Pinpoint the cell where the given text exists, returning its [x, y] midpoint coordinate. 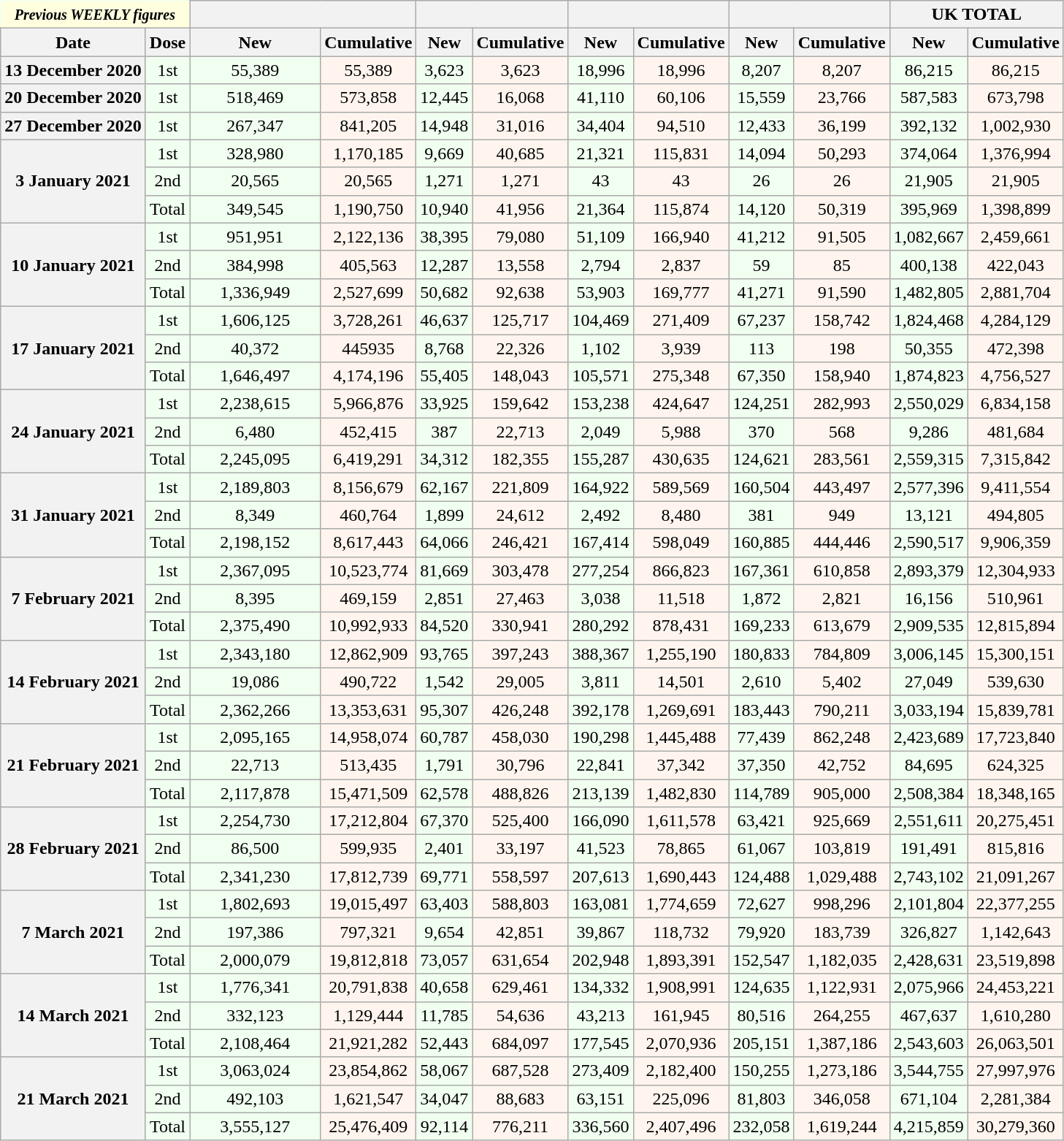
39,867 [600, 932]
2,508,384 [929, 793]
510,961 [1015, 598]
518,469 [256, 98]
2,117,878 [256, 793]
280,292 [600, 626]
2,198,152 [256, 543]
467,637 [929, 1015]
1,646,497 [256, 376]
349,545 [256, 209]
85 [841, 264]
1,774,659 [681, 904]
17 January 2021 [73, 348]
19,812,818 [368, 960]
3,811 [600, 682]
392,178 [600, 709]
158,940 [841, 376]
2,459,661 [1015, 237]
384,998 [256, 264]
124,251 [761, 404]
190,298 [600, 737]
24,612 [520, 515]
452,415 [368, 432]
51,109 [600, 237]
169,233 [761, 626]
92,638 [520, 292]
525,400 [520, 821]
797,321 [368, 932]
159,642 [520, 404]
29,005 [520, 682]
205,151 [761, 1043]
2,909,535 [929, 626]
166,090 [600, 821]
6,480 [256, 432]
2,095,165 [256, 737]
50,319 [841, 209]
24,453,221 [1015, 988]
207,613 [600, 877]
62,578 [444, 793]
271,409 [681, 320]
232,058 [761, 1126]
20 December 2020 [73, 98]
118,732 [681, 932]
166,940 [681, 237]
558,597 [520, 877]
2,893,379 [929, 570]
158,742 [841, 320]
63,151 [600, 1099]
277,254 [600, 570]
58,067 [444, 1071]
949 [841, 515]
163,081 [600, 904]
63,421 [761, 821]
15,839,781 [1015, 709]
841,205 [368, 126]
43,213 [600, 1015]
2,189,803 [256, 487]
1,542 [444, 682]
19,015,497 [368, 904]
14,120 [761, 209]
40,658 [444, 988]
587,583 [929, 98]
221,809 [520, 487]
198 [841, 348]
42,752 [841, 765]
460,764 [368, 515]
34,047 [444, 1099]
202,948 [600, 960]
15,300,151 [1015, 654]
153,238 [600, 404]
33,197 [520, 849]
2,375,490 [256, 626]
513,435 [368, 765]
1,269,691 [681, 709]
14,501 [681, 682]
UK TOTAL [976, 15]
60,787 [444, 737]
124,621 [761, 459]
2,101,804 [929, 904]
9,286 [929, 432]
2,590,517 [929, 543]
2,362,266 [256, 709]
246,421 [520, 543]
488,826 [520, 793]
124,488 [761, 877]
225,096 [681, 1099]
152,547 [761, 960]
62,167 [444, 487]
10,523,774 [368, 570]
3,939 [681, 348]
492,103 [256, 1099]
115,874 [681, 209]
88,683 [520, 1099]
17,723,840 [1015, 737]
60,106 [681, 98]
1,899 [444, 515]
1,002,930 [1015, 126]
54,636 [520, 1015]
34,312 [444, 459]
167,414 [600, 543]
81,803 [761, 1099]
481,684 [1015, 432]
2,245,095 [256, 459]
40,372 [256, 348]
9,654 [444, 932]
1,791 [444, 765]
37,342 [681, 765]
8,480 [681, 515]
862,248 [841, 737]
10,940 [444, 209]
79,080 [520, 237]
381 [761, 515]
9,906,359 [1015, 543]
12,445 [444, 98]
8,768 [444, 348]
336,560 [600, 1126]
24 January 2021 [73, 432]
388,367 [600, 654]
73,057 [444, 960]
86,500 [256, 849]
8,156,679 [368, 487]
392,132 [929, 126]
2,610 [761, 682]
124,635 [761, 988]
93,765 [444, 654]
115,831 [681, 153]
41,523 [600, 849]
6,419,291 [368, 459]
4,215,859 [929, 1126]
3,006,145 [929, 654]
5,402 [841, 682]
613,679 [841, 626]
2,527,699 [368, 292]
53,903 [600, 292]
22,377,255 [1015, 904]
41,212 [761, 237]
1,776,341 [256, 988]
1,482,805 [929, 292]
30,796 [520, 765]
430,635 [681, 459]
1,690,443 [681, 877]
3,728,261 [368, 320]
91,505 [841, 237]
1,619,244 [841, 1126]
27,997,976 [1015, 1071]
2,108,464 [256, 1043]
10,992,933 [368, 626]
10 January 2021 [73, 264]
3,033,194 [929, 709]
7,315,842 [1015, 459]
1,129,444 [368, 1015]
275,348 [681, 376]
177,545 [600, 1043]
1,336,949 [256, 292]
21,364 [600, 209]
22,841 [600, 765]
2,281,384 [1015, 1099]
3 January 2021 [73, 181]
3,038 [600, 598]
12,304,933 [1015, 570]
9,669 [444, 153]
46,637 [444, 320]
17,212,804 [368, 821]
84,520 [444, 626]
95,307 [444, 709]
1,122,931 [841, 988]
776,211 [520, 1126]
790,211 [841, 709]
197,386 [256, 932]
11,518 [681, 598]
2,343,180 [256, 654]
12,433 [761, 126]
374,064 [929, 153]
155,287 [600, 459]
167,361 [761, 570]
26,063,501 [1015, 1043]
1,482,830 [681, 793]
445935 [368, 348]
1,387,186 [841, 1043]
2,401 [444, 849]
2,428,631 [929, 960]
3,544,755 [929, 1071]
7 March 2021 [73, 932]
424,647 [681, 404]
1,610,280 [1015, 1015]
387 [444, 432]
160,885 [761, 543]
866,823 [681, 570]
34,404 [600, 126]
599,935 [368, 849]
50,682 [444, 292]
9,411,554 [1015, 487]
2,049 [600, 432]
1,893,391 [681, 960]
4,284,129 [1015, 320]
3,555,127 [256, 1126]
Date [73, 42]
22,326 [520, 348]
52,443 [444, 1043]
673,798 [1015, 98]
671,104 [929, 1099]
1,190,750 [368, 209]
18,348,165 [1015, 793]
2,407,496 [681, 1126]
610,858 [841, 570]
14,094 [761, 153]
15,559 [761, 98]
17,812,739 [368, 877]
81,669 [444, 570]
21,321 [600, 153]
23,766 [841, 98]
629,461 [520, 988]
50,293 [841, 153]
77,439 [761, 737]
13,353,631 [368, 709]
469,159 [368, 598]
15,471,509 [368, 793]
13,121 [929, 515]
395,969 [929, 209]
264,255 [841, 1015]
161,945 [681, 1015]
1,102 [600, 348]
1,802,693 [256, 904]
1,273,186 [841, 1071]
27 December 2020 [73, 126]
1,445,488 [681, 737]
25,476,409 [368, 1126]
27,049 [929, 682]
405,563 [368, 264]
13 December 2020 [73, 70]
684,097 [520, 1043]
494,805 [1015, 515]
191,491 [929, 849]
624,325 [1015, 765]
Dose [167, 42]
164,922 [600, 487]
282,993 [841, 404]
267,347 [256, 126]
13,558 [520, 264]
2,000,079 [256, 960]
14,948 [444, 126]
69,771 [444, 877]
41,271 [761, 292]
2,881,704 [1015, 292]
1,142,643 [1015, 932]
30,279,360 [1015, 1126]
61,067 [761, 849]
12,862,909 [368, 654]
41,956 [520, 209]
1,824,468 [929, 320]
303,478 [520, 570]
2,837 [681, 264]
2,075,966 [929, 988]
370 [761, 432]
2,550,029 [929, 404]
443,497 [841, 487]
925,669 [841, 821]
183,739 [841, 932]
3,063,024 [256, 1071]
11,785 [444, 1015]
28 February 2021 [73, 849]
2,821 [841, 598]
1,606,125 [256, 320]
40,685 [520, 153]
50,355 [929, 348]
589,569 [681, 487]
2,070,936 [681, 1043]
631,654 [520, 960]
37,350 [761, 765]
27,463 [520, 598]
2,577,396 [929, 487]
573,858 [368, 98]
31 January 2021 [73, 515]
2,182,400 [681, 1071]
1,621,547 [368, 1099]
23,854,862 [368, 1071]
2,238,615 [256, 404]
815,816 [1015, 849]
2,254,730 [256, 821]
8,395 [256, 598]
67,370 [444, 821]
283,561 [841, 459]
332,123 [256, 1015]
1,908,991 [681, 988]
14 March 2021 [73, 1015]
1,874,823 [929, 376]
1,611,578 [681, 821]
346,058 [841, 1099]
14,958,074 [368, 737]
1,376,994 [1015, 153]
59 [761, 264]
998,296 [841, 904]
21,091,267 [1015, 877]
125,717 [520, 320]
150,255 [761, 1071]
2,492 [600, 515]
84,695 [929, 765]
183,443 [761, 709]
330,941 [520, 626]
568 [841, 432]
472,398 [1015, 348]
104,469 [600, 320]
41,110 [600, 98]
14 February 2021 [73, 682]
905,000 [841, 793]
2,341,230 [256, 877]
113 [761, 348]
78,865 [681, 849]
458,030 [520, 737]
21 February 2021 [73, 765]
490,722 [368, 682]
114,789 [761, 793]
67,237 [761, 320]
2,794 [600, 264]
1,398,899 [1015, 209]
2,743,102 [929, 877]
16,068 [520, 98]
92,114 [444, 1126]
5,988 [681, 432]
91,590 [841, 292]
444,446 [841, 543]
79,920 [761, 932]
12,287 [444, 264]
94,510 [681, 126]
42,851 [520, 932]
539,630 [1015, 682]
1,182,035 [841, 960]
180,833 [761, 654]
Previous WEEKLY figures [95, 15]
784,809 [841, 654]
2,122,136 [368, 237]
687,528 [520, 1071]
134,332 [600, 988]
6,834,158 [1015, 404]
182,355 [520, 459]
19,086 [256, 682]
105,571 [600, 376]
64,066 [444, 543]
21,921,282 [368, 1043]
33,925 [444, 404]
1,029,488 [841, 877]
31,016 [520, 126]
598,049 [681, 543]
23,519,898 [1015, 960]
63,403 [444, 904]
951,951 [256, 237]
12,815,894 [1015, 626]
67,350 [761, 376]
38,395 [444, 237]
400,138 [929, 264]
2,423,689 [929, 737]
426,248 [520, 709]
273,409 [600, 1071]
878,431 [681, 626]
72,627 [761, 904]
20,275,451 [1015, 821]
21 March 2021 [73, 1099]
103,819 [841, 849]
328,980 [256, 153]
169,777 [681, 292]
16,156 [929, 598]
80,516 [761, 1015]
148,043 [520, 376]
422,043 [1015, 264]
1,255,190 [681, 654]
2,851 [444, 598]
20,791,838 [368, 988]
4,174,196 [368, 376]
8,349 [256, 515]
7 February 2021 [73, 598]
160,504 [761, 487]
5,966,876 [368, 404]
326,827 [929, 932]
4,756,527 [1015, 376]
2,367,095 [256, 570]
1,872 [761, 598]
2,551,611 [929, 821]
2,559,315 [929, 459]
8,617,443 [368, 543]
1,170,185 [368, 153]
397,243 [520, 654]
1,082,667 [929, 237]
36,199 [841, 126]
2,543,603 [929, 1043]
588,803 [520, 904]
55,405 [444, 376]
213,139 [600, 793]
